Detect which cell encompasses the target text, then output its (X, Y) center coordinate. 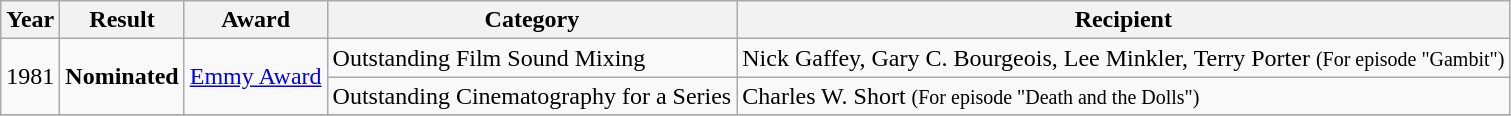
1981 (30, 77)
Charles W. Short (For episode "Death and the Dolls") (1124, 96)
Recipient (1124, 20)
Result (122, 20)
Year (30, 20)
Outstanding Film Sound Mixing (532, 58)
Award (256, 20)
Category (532, 20)
Outstanding Cinematography for a Series (532, 96)
Nick Gaffey, Gary C. Bourgeois, Lee Minkler, Terry Porter (For episode "Gambit") (1124, 58)
Nominated (122, 77)
Emmy Award (256, 77)
